Return (x, y) of the center of cell containing provided text 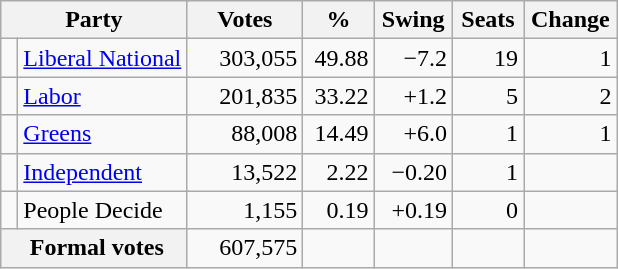
19 (488, 58)
Formal votes (94, 248)
303,055 (245, 58)
1,155 (245, 210)
Independent (102, 172)
33.22 (338, 96)
Greens (102, 134)
607,575 (245, 248)
−0.20 (414, 172)
% (338, 20)
Labor (102, 96)
Votes (245, 20)
Party (94, 20)
2.22 (338, 172)
201,835 (245, 96)
88,008 (245, 134)
5 (488, 96)
2 (571, 96)
Change (571, 20)
+0.19 (414, 210)
Seats (488, 20)
13,522 (245, 172)
−7.2 (414, 58)
0.19 (338, 210)
Swing (414, 20)
+1.2 (414, 96)
14.49 (338, 134)
People Decide (102, 210)
+6.0 (414, 134)
Liberal National (102, 58)
0 (488, 210)
49.88 (338, 58)
